Extract the [X, Y] coordinate from the center of the cell holding the provided text.  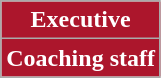
Coaching staff [81, 58]
Executive [81, 20]
